Return [X, Y] of the center of cell containing provided text 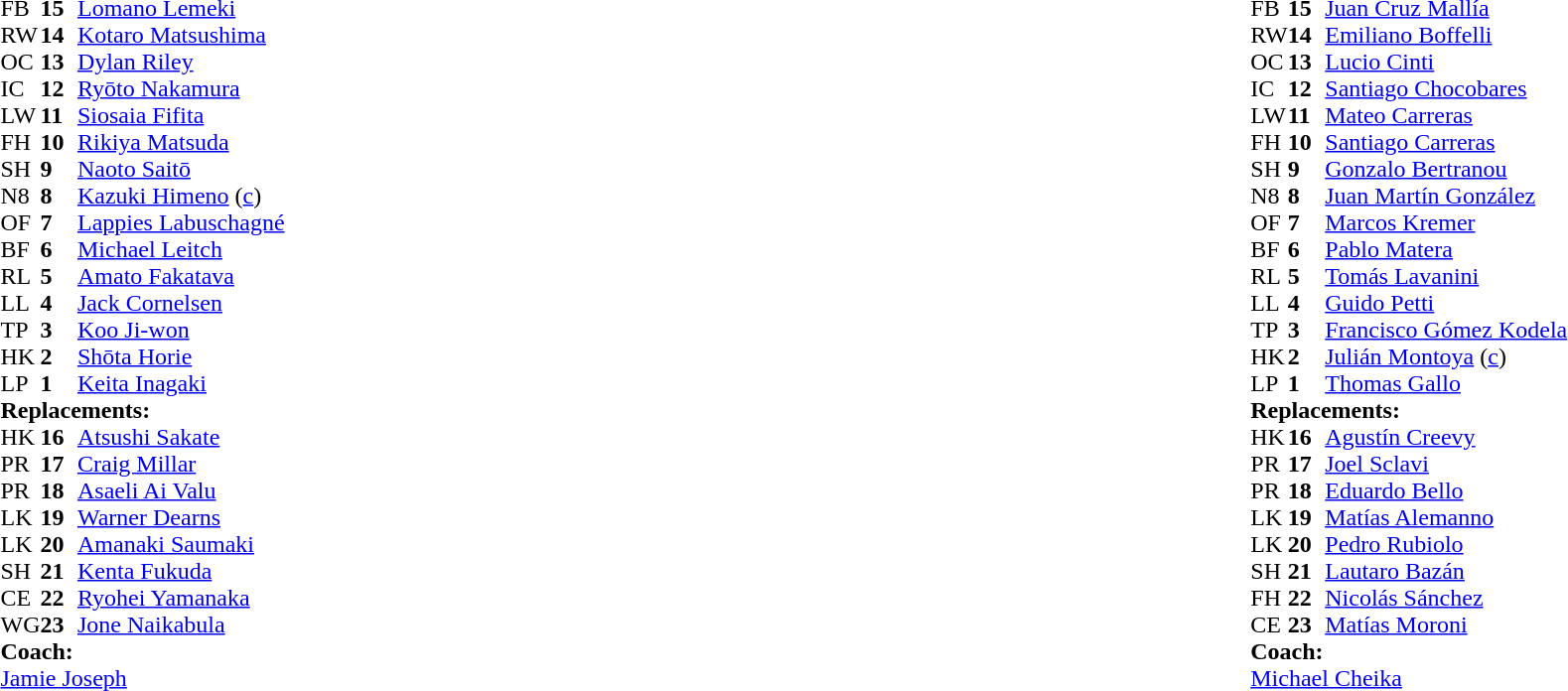
Lappies Labuschagné [181, 222]
Siosaia Fifita [181, 115]
Francisco Gómez Kodela [1446, 330]
Matías Moroni [1446, 625]
Thomas Gallo [1446, 383]
WG [20, 625]
Warner Dearns [181, 518]
Kotaro Matsushima [181, 36]
Craig Millar [181, 465]
Santiago Carreras [1446, 143]
Santiago Chocobares [1446, 89]
Atsushi Sakate [181, 437]
Rikiya Matsuda [181, 143]
Juan Martín González [1446, 197]
Tomás Lavanini [1446, 276]
Lautaro Bazán [1446, 572]
Kenta Fukuda [181, 572]
Ryohei Yamanaka [181, 598]
Ryōto Nakamura [181, 89]
Nicolás Sánchez [1446, 598]
Marcos Kremer [1446, 222]
Matías Alemanno [1446, 518]
Michael Leitch [181, 250]
Julián Montoya (c) [1446, 357]
Asaeli Ai Valu [181, 490]
Gonzalo Bertranou [1446, 169]
Eduardo Bello [1446, 490]
Agustín Creevy [1446, 437]
Dylan Riley [181, 62]
Keita Inagaki [181, 383]
Lucio Cinti [1446, 62]
Pablo Matera [1446, 250]
Joel Sclavi [1446, 465]
Kazuki Himeno (c) [181, 197]
Pedro Rubiolo [1446, 544]
Naoto Saitō [181, 169]
Mateo Carreras [1446, 115]
Amanaki Saumaki [181, 544]
Emiliano Boffelli [1446, 36]
Jone Naikabula [181, 625]
Koo Ji-won [181, 330]
Guido Petti [1446, 304]
Amato Fakatava [181, 276]
Shōta Horie [181, 357]
Jack Cornelsen [181, 304]
